Identify which cell holds the provided text, then report its [x, y] central coordinate. 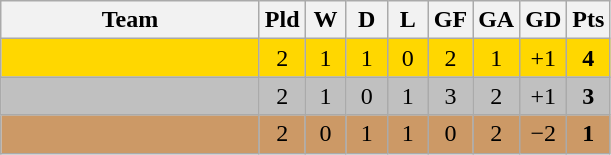
GA [496, 20]
W [326, 20]
Pts [588, 20]
D [366, 20]
−2 [544, 134]
GF [450, 20]
L [408, 20]
4 [588, 58]
GD [544, 20]
Team [130, 20]
Pld [282, 20]
